Extract the [X, Y] coordinate from the center of the cell holding the provided text.  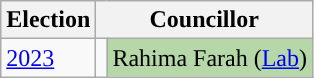
2023 [48, 58]
Rahima Farah (Lab) [210, 58]
Election [48, 20]
Councillor [204, 20]
